Determine the [x, y] coordinate at the center of the cell enclosing the given text.  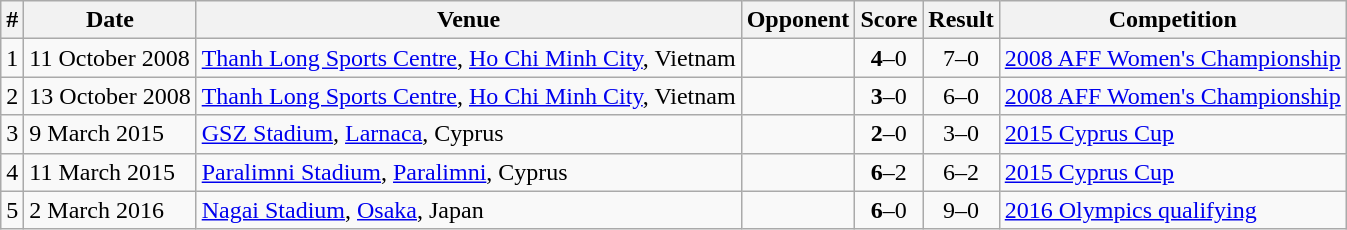
Score [889, 20]
9–0 [961, 210]
4–0 [889, 58]
9 March 2015 [110, 134]
13 October 2008 [110, 96]
3 [12, 134]
Competition [1172, 20]
11 March 2015 [110, 172]
Opponent [798, 20]
Nagai Stadium, Osaka, Japan [468, 210]
5 [12, 210]
Paralimni Stadium, Paralimni, Cyprus [468, 172]
Venue [468, 20]
GSZ Stadium, Larnaca, Cyprus [468, 134]
2 [12, 96]
2 March 2016 [110, 210]
2016 Olympics qualifying [1172, 210]
# [12, 20]
Date [110, 20]
4 [12, 172]
Result [961, 20]
7–0 [961, 58]
1 [12, 58]
2–0 [889, 134]
11 October 2008 [110, 58]
